Identify which cell holds the provided text, then report its [x, y] central coordinate. 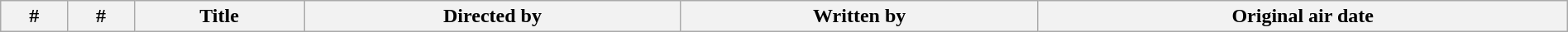
Title [218, 16]
Original air date [1303, 16]
Written by [859, 16]
Directed by [493, 16]
